Scan for the cell matching the given text and deliver its (X, Y) coordinate at center. 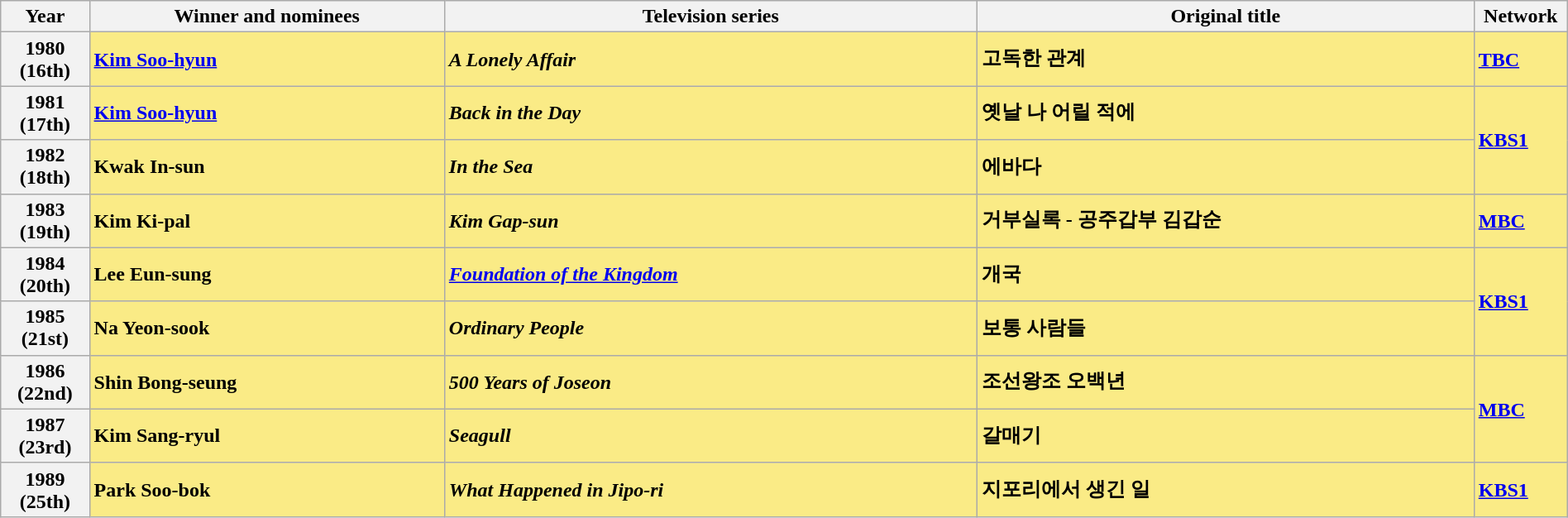
1981(17th) (45, 113)
1986(22nd) (45, 382)
보통 사람들 (1226, 328)
고독한 관계 (1226, 60)
Kwak In-sun (266, 167)
500 Years of Joseon (710, 382)
Year (45, 17)
Original title (1226, 17)
조선왕조 오백년 (1226, 382)
갈매기 (1226, 435)
Kim Gap-sun (710, 220)
Na Yeon-sook (266, 328)
Seagull (710, 435)
1985(21st) (45, 328)
Lee Eun-sung (266, 275)
A Lonely Affair (710, 60)
거부실록 - 공주갑부 김갑순 (1226, 220)
In the Sea (710, 167)
옛날 나 어릴 적에 (1226, 113)
TBC (1520, 60)
Park Soo-bok (266, 490)
1989(25th) (45, 490)
Kim Sang-ryul (266, 435)
1980(16th) (45, 60)
Kim Ki-pal (266, 220)
Shin Bong-seung (266, 382)
1984(20th) (45, 275)
Ordinary People (710, 328)
Back in the Day (710, 113)
지포리에서 생긴 일 (1226, 490)
Television series (710, 17)
1982(18th) (45, 167)
Winner and nominees (266, 17)
What Happened in Jipo-ri (710, 490)
1987(23rd) (45, 435)
Network (1520, 17)
개국 (1226, 275)
에바다 (1226, 167)
1983(19th) (45, 220)
Foundation of the Kingdom (710, 275)
